Extract the [X, Y] coordinate from the center of the cell holding the provided text.  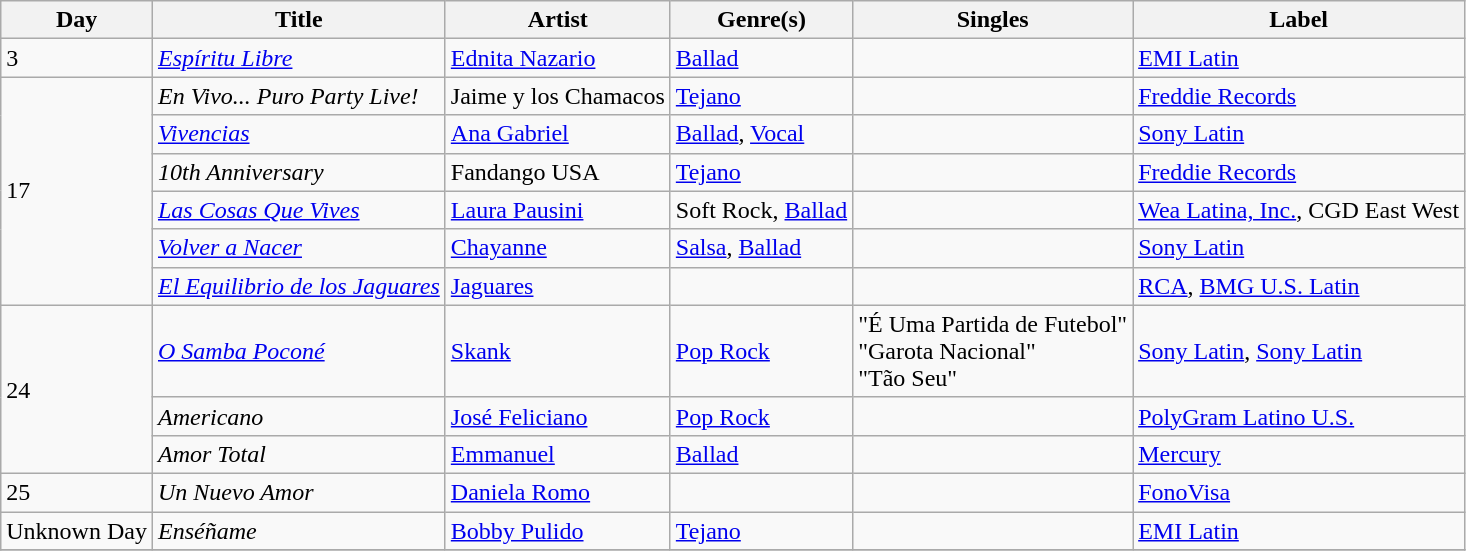
Unknown Day [77, 531]
José Feliciano [558, 416]
Emmanuel [558, 454]
Bobby Pulido [558, 531]
O Samba Poconé [298, 351]
24 [77, 389]
17 [77, 191]
Daniela Romo [558, 492]
Amor Total [298, 454]
Wea Latina, Inc., CGD East West [1299, 210]
"É Uma Partida de Futebol""Garota Nacional""Tão Seu" [993, 351]
Las Cosas Que Vives [298, 210]
Label [1299, 20]
Ednita Nazario [558, 58]
Jaguares [558, 286]
Fandango USA [558, 172]
Un Nuevo Amor [298, 492]
Sony Latin, Sony Latin [1299, 351]
Ana Gabriel [558, 134]
25 [77, 492]
Ballad, Vocal [761, 134]
Jaime y los Chamacos [558, 96]
En Vivo... Puro Party Live! [298, 96]
Enséñame [298, 531]
Mercury [1299, 454]
Title [298, 20]
Genre(s) [761, 20]
Soft Rock, Ballad [761, 210]
Laura Pausini [558, 210]
Chayanne [558, 248]
Vivencias [298, 134]
FonoVisa [1299, 492]
Singles [993, 20]
RCA, BMG U.S. Latin [1299, 286]
Volver a Nacer [298, 248]
Salsa, Ballad [761, 248]
Espíritu Libre [298, 58]
El Equilibrio de los Jaguares [298, 286]
3 [77, 58]
Americano [298, 416]
PolyGram Latino U.S. [1299, 416]
Artist [558, 20]
10th Anniversary [298, 172]
Day [77, 20]
Skank [558, 351]
